Pinpoint the cell where the given text exists, returning its (X, Y) midpoint coordinate. 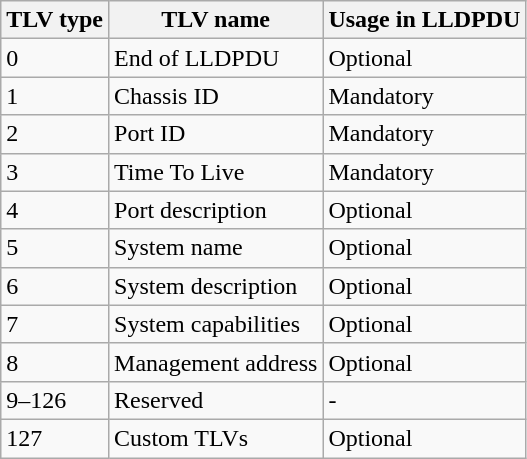
- (424, 400)
0 (55, 58)
127 (55, 438)
Chassis ID (216, 96)
7 (55, 324)
5 (55, 248)
2 (55, 134)
3 (55, 172)
System name (216, 248)
Reserved (216, 400)
8 (55, 362)
9–126 (55, 400)
4 (55, 210)
Management address (216, 362)
System description (216, 286)
Custom TLVs (216, 438)
TLV type (55, 20)
System capabilities (216, 324)
End of LLDPDU (216, 58)
Port description (216, 210)
1 (55, 96)
Port ID (216, 134)
TLV name (216, 20)
Usage in LLDPDU (424, 20)
6 (55, 286)
Time To Live (216, 172)
